Locate the cell with the specified text and output its (x, y) center coordinate. 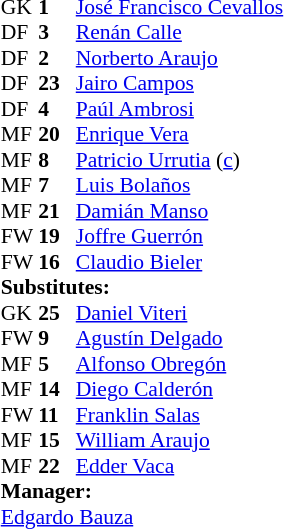
Norberto Araujo (180, 58)
Luis Bolaños (180, 185)
Substitutes: (142, 287)
3 (57, 33)
Diego Calderón (180, 389)
GK (20, 313)
Damián Manso (180, 211)
Claudio Bieler (180, 262)
19 (57, 237)
Joffre Guerrón (180, 237)
25 (57, 313)
16 (57, 262)
Paúl Ambrosi (180, 109)
Enrique Vera (180, 135)
5 (57, 364)
Edder Vaca (180, 466)
2 (57, 58)
8 (57, 160)
Manager: (142, 491)
9 (57, 339)
23 (57, 83)
Franklin Salas (180, 415)
21 (57, 211)
Alfonso Obregón (180, 364)
Renán Calle (180, 33)
20 (57, 135)
Patricio Urrutia (c) (180, 160)
7 (57, 185)
22 (57, 466)
Jairo Campos (180, 83)
Agustín Delgado (180, 339)
Daniel Viteri (180, 313)
4 (57, 109)
14 (57, 389)
11 (57, 415)
William Araujo (180, 441)
15 (57, 441)
